From the cell containing the given text, extract its center point as [x, y] coordinate. 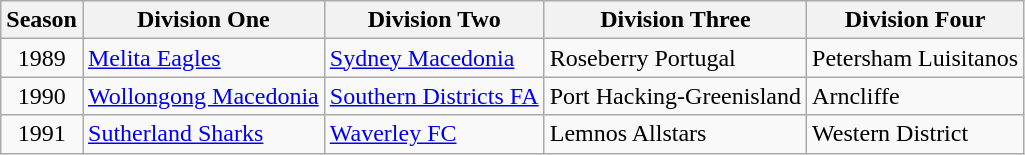
Melita Eagles [203, 58]
Wollongong Macedonia [203, 96]
Southern Districts FA [434, 96]
Arncliffe [916, 96]
Division Two [434, 20]
Roseberry Portugal [675, 58]
Division One [203, 20]
Petersham Luisitanos [916, 58]
Waverley FC [434, 134]
Division Four [916, 20]
Lemnos Allstars [675, 134]
1991 [42, 134]
Western District [916, 134]
Division Three [675, 20]
Port Hacking-Greenisland [675, 96]
Sydney Macedonia [434, 58]
Season [42, 20]
Sutherland Sharks [203, 134]
1989 [42, 58]
1990 [42, 96]
